Detect which cell encompasses the target text, then output its [x, y] center coordinate. 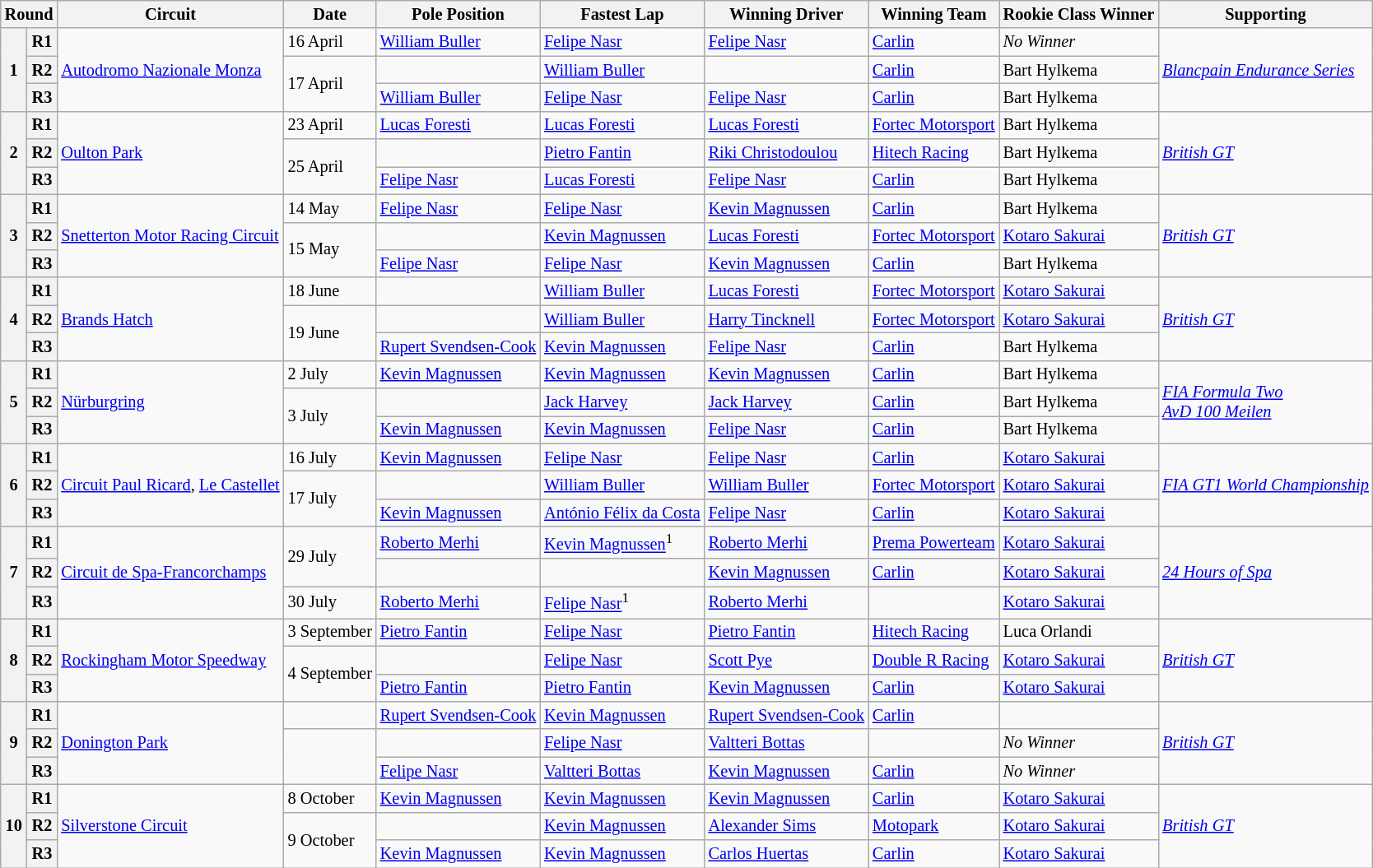
Motopark [933, 826]
2 [14, 153]
Round [30, 14]
Oulton Park [170, 153]
6 [14, 485]
Pole Position [458, 14]
17 April [330, 84]
3 September [330, 632]
Double R Racing [933, 660]
Silverstone Circuit [170, 826]
9 October [330, 839]
15 May [330, 250]
7 [14, 573]
Date [330, 14]
Luca Orlandi [1079, 632]
Circuit Paul Ricard, Le Castellet [170, 485]
Blancpain Endurance Series [1266, 69]
10 [14, 826]
Winning Team [933, 14]
FIA Formula TwoAvD 100 Meilen [1266, 402]
8 [14, 660]
Autodromo Nazionale Monza [170, 69]
Rockingham Motor Speedway [170, 660]
9 [14, 742]
4 September [330, 673]
Harry Tincknell [787, 319]
16 July [330, 457]
Donington Park [170, 742]
17 July [330, 499]
29 July [330, 556]
19 June [330, 332]
Brands Hatch [170, 319]
Carlos Huertas [787, 854]
3 July [330, 416]
3 [14, 235]
Winning Driver [787, 14]
Alexander Sims [787, 826]
Riki Christodoulou [787, 153]
FIA GT1 World Championship [1266, 485]
António Félix da Costa [622, 513]
24 Hours of Spa [1266, 573]
1 [14, 69]
Nürburgring [170, 402]
Supporting [1266, 14]
16 April [330, 42]
Felipe Nasr1 [622, 602]
14 May [330, 208]
Prema Powerteam [933, 543]
Snetterton Motor Racing Circuit [170, 235]
8 October [330, 798]
23 April [330, 125]
Fastest Lap [622, 14]
30 July [330, 602]
2 July [330, 374]
5 [14, 402]
Rookie Class Winner [1079, 14]
25 April [330, 166]
4 [14, 319]
Scott Pye [787, 660]
18 June [330, 291]
Circuit de Spa-Francorchamps [170, 573]
Kevin Magnussen1 [622, 543]
Circuit [170, 14]
